Return [x, y] of the center of cell containing provided text 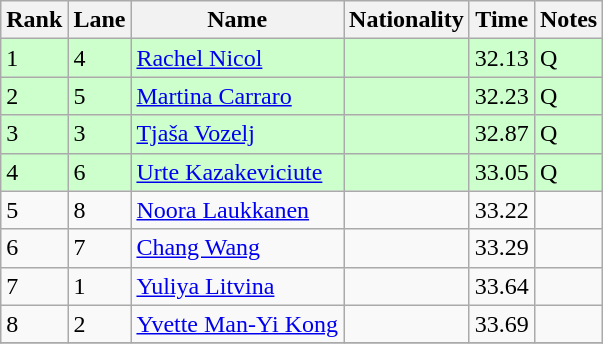
Rank [34, 20]
32.87 [502, 134]
Nationality [407, 20]
32.23 [502, 96]
Name [238, 20]
33.22 [502, 210]
Lane [100, 20]
Yvette Man-Yi Kong [238, 324]
Noora Laukkanen [238, 210]
Martina Carraro [238, 96]
Urte Kazakeviciute [238, 172]
Tjaša Vozelj [238, 134]
Yuliya Litvina [238, 286]
33.69 [502, 324]
Notes [568, 20]
33.64 [502, 286]
33.29 [502, 248]
Rachel Nicol [238, 58]
Time [502, 20]
33.05 [502, 172]
32.13 [502, 58]
Chang Wang [238, 248]
